Find where the given text appears and provide that cell's center as [x, y] coordinate. 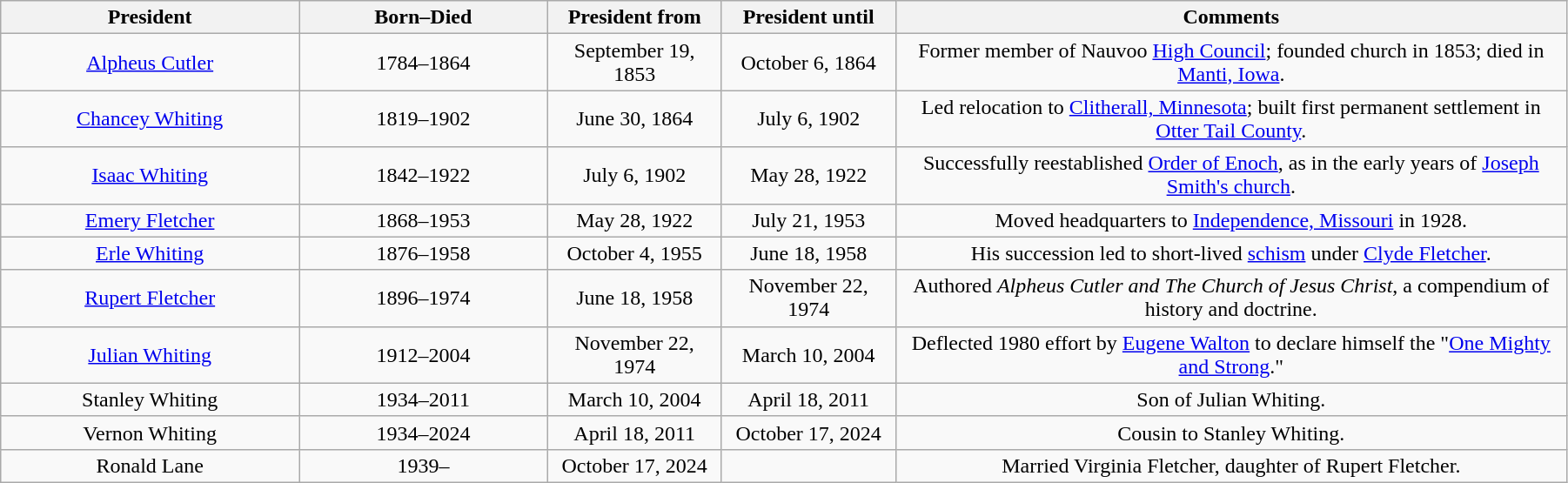
Former member of Nauvoo High Council; founded church in 1853; died in Manti, Iowa. [1230, 63]
Successfully reestablished Order of Enoch, as in the early years of Joseph Smith's church. [1230, 176]
Authored Alpheus Cutler and The Church of Jesus Christ, a compendium of history and doctrine. [1230, 298]
1896–1974 [424, 298]
President from [634, 17]
October 6, 1864 [808, 63]
Deflected 1980 effort by Eugene Walton to declare himself the "One Mighty and Strong." [1230, 355]
October 4, 1955 [634, 253]
Chancey Whiting [150, 118]
1842–1922 [424, 176]
1939– [424, 466]
Ronald Lane [150, 466]
Son of Julian Whiting. [1230, 399]
Moved headquarters to Independence, Missouri in 1928. [1230, 220]
President until [808, 17]
1934–2024 [424, 433]
Stanley Whiting [150, 399]
Rupert Fletcher [150, 298]
1876–1958 [424, 253]
Married Virginia Fletcher, daughter of Rupert Fletcher. [1230, 466]
Born–Died [424, 17]
Led relocation to Clitherall, Minnesota; built first permanent settlement in Otter Tail County. [1230, 118]
July 21, 1953 [808, 220]
1934–2011 [424, 399]
1819–1902 [424, 118]
Cousin to Stanley Whiting. [1230, 433]
Vernon Whiting [150, 433]
June 30, 1864 [634, 118]
Erle Whiting [150, 253]
1784–1864 [424, 63]
Comments [1230, 17]
His succession led to short-lived schism under Clyde Fletcher. [1230, 253]
Emery Fletcher [150, 220]
1912–2004 [424, 355]
Julian Whiting [150, 355]
President [150, 17]
Alpheus Cutler [150, 63]
Isaac Whiting [150, 176]
September 19, 1853 [634, 63]
1868–1953 [424, 220]
